Search for the cell housing the specified text and yield its [x, y] center coordinate. 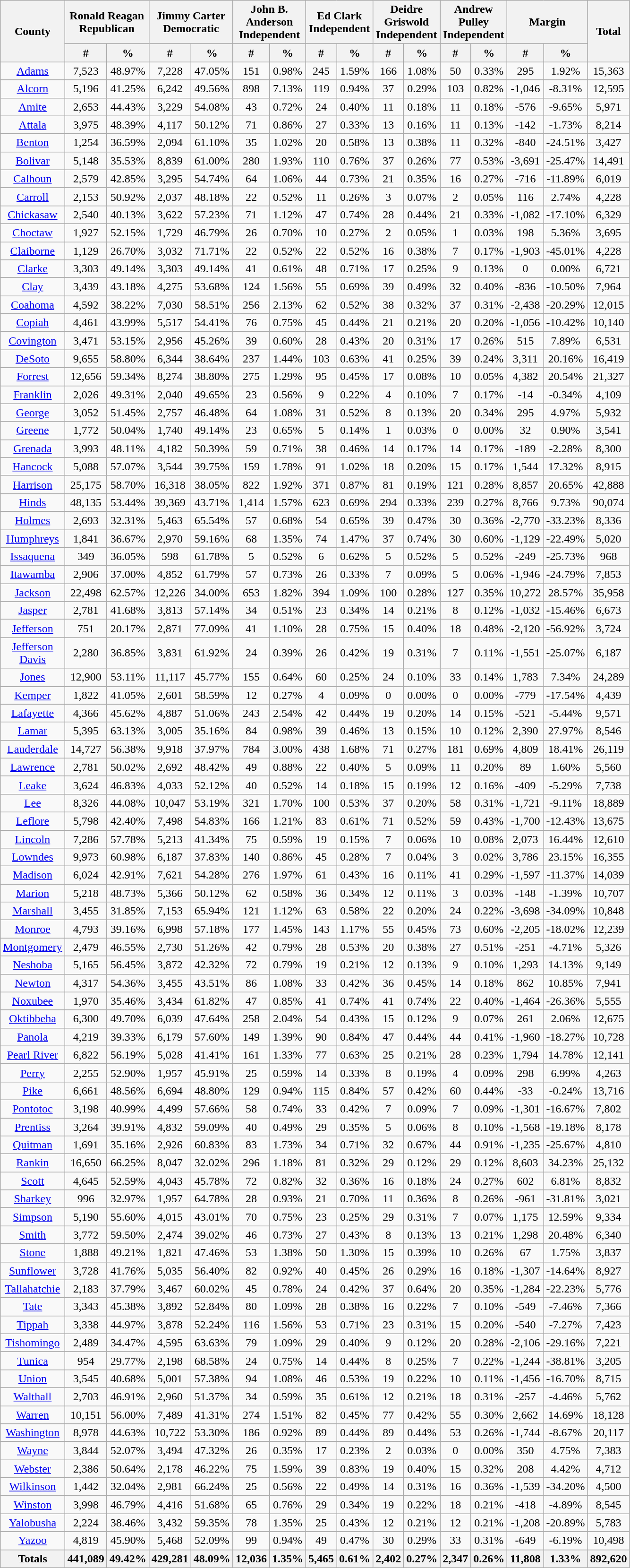
Choctaw [33, 233]
7,423 [608, 1325]
32.02% [212, 1163]
7,802 [608, 1109]
35,958 [608, 593]
35.46% [128, 1001]
-7.27% [566, 1325]
63.63% [212, 1343]
43.71% [212, 502]
0.90% [566, 431]
12,015 [608, 305]
31.85% [128, 911]
Chickasaw [33, 215]
Bolivar [33, 161]
14.13% [566, 965]
Humphreys [33, 538]
1.45% [287, 929]
61.00% [212, 161]
-22.23% [566, 1289]
-2.28% [566, 448]
Total [608, 31]
-14 [525, 395]
6,661 [86, 1091]
2.06% [566, 1019]
5,218 [86, 893]
6,300 [86, 1019]
36.59% [128, 143]
4,382 [525, 377]
274 [251, 1414]
32.04% [128, 1487]
3,872 [170, 965]
9,149 [608, 965]
0.85% [287, 1001]
36.85% [128, 653]
Panola [33, 1037]
Forrest [33, 377]
12,239 [608, 929]
41.31% [212, 1414]
-56.92% [566, 629]
Tate [33, 1307]
4,219 [86, 1037]
Jones [33, 677]
Lawrence [33, 767]
59.09% [212, 1127]
Union [33, 1378]
7,366 [608, 1307]
5,971 [608, 107]
54.74% [212, 179]
7,383 [608, 1451]
Covington [33, 341]
-18.27% [566, 1037]
996 [86, 1199]
Kemper [33, 695]
-24.51% [566, 143]
2,956 [170, 341]
63 [321, 911]
38.05% [212, 484]
48.80% [212, 1091]
349 [86, 557]
3,772 [86, 1235]
Grenada [33, 448]
3,786 [525, 857]
0.62% [355, 557]
1,414 [251, 502]
DeSoto [33, 359]
208 [525, 1469]
3,724 [608, 629]
8,336 [608, 520]
31 [321, 413]
60.02% [212, 1289]
243 [251, 713]
968 [608, 557]
20.54% [566, 377]
10,707 [608, 893]
51.06% [212, 713]
-1,046 [525, 89]
Neshoba [33, 965]
9,973 [86, 857]
-17.10% [566, 215]
60.83% [212, 1145]
2,692 [170, 767]
48.42% [212, 767]
294 [388, 502]
Lafayette [33, 713]
5.36% [566, 233]
4,852 [170, 575]
151 [251, 71]
37.97% [212, 749]
65.94% [212, 911]
1.75% [566, 1253]
1.60% [566, 767]
159 [251, 466]
-716 [525, 179]
53.19% [212, 803]
Andrew PulleyIndependent [474, 22]
5,517 [170, 323]
Wayne [33, 1451]
4,595 [170, 1343]
57.66% [212, 1109]
45.38% [128, 1307]
7,964 [608, 287]
4,033 [170, 785]
-22.49% [566, 538]
57.18% [212, 929]
2,662 [525, 1414]
-1,082 [525, 215]
Alcorn [33, 89]
-3,698 [525, 911]
56.45% [128, 965]
-19.18% [566, 1127]
9,918 [170, 749]
8,178 [608, 1127]
-25.67% [566, 1145]
45.78% [212, 1181]
14,039 [608, 875]
7,153 [170, 911]
52.24% [212, 1325]
Smith [33, 1235]
57.23% [212, 215]
-1,456 [525, 1378]
57.60% [212, 1037]
3,467 [170, 1289]
48.97% [128, 71]
-148 [525, 893]
5,366 [170, 893]
-1.73% [566, 125]
26,119 [608, 749]
Tishomingo [33, 1343]
20.16% [566, 359]
5,148 [86, 161]
-25.07% [566, 653]
Carroll [33, 197]
63.13% [128, 731]
57.38% [212, 1378]
3,005 [170, 731]
28.57% [566, 593]
198 [525, 233]
14,491 [608, 161]
16,650 [86, 1163]
53.11% [128, 677]
143 [321, 929]
70 [251, 1217]
7,221 [608, 1343]
3,264 [86, 1127]
Harrison [33, 484]
38.64% [212, 359]
6,998 [170, 929]
-33.23% [566, 520]
-576 [525, 107]
Madison [33, 875]
47.05% [212, 71]
45.26% [212, 341]
0.41% [489, 1037]
119 [321, 89]
14.69% [566, 1414]
58.70% [128, 484]
Pontotoc [33, 1109]
1,442 [86, 1487]
4,015 [170, 1217]
1,783 [525, 677]
Sharkey [33, 1199]
1.57% [287, 502]
12,610 [608, 839]
49.21% [128, 1253]
2,386 [86, 1469]
52.84% [212, 1307]
Lincoln [33, 839]
42.91% [128, 875]
-1,744 [525, 1433]
42,888 [608, 484]
261 [525, 1019]
1,927 [86, 233]
48,135 [86, 502]
1,970 [86, 1001]
3,545 [86, 1378]
56.38% [128, 749]
Perry [33, 1073]
23.15% [566, 857]
1.38% [287, 1253]
4,182 [170, 448]
37.00% [128, 575]
822 [251, 484]
2,479 [86, 947]
53.30% [212, 1433]
2,757 [170, 413]
Scott [33, 1181]
Marshall [33, 911]
8,915 [608, 466]
350 [525, 1451]
898 [251, 89]
0.91% [489, 1145]
9,571 [608, 713]
6,242 [170, 89]
-25.73% [566, 557]
2,906 [86, 575]
256 [251, 305]
43.99% [128, 323]
37.79% [128, 1289]
-10.50% [566, 287]
John B. AndersonIndependent [269, 22]
-1,284 [525, 1289]
-34.20% [566, 1487]
12,656 [86, 377]
4,832 [170, 1127]
53.15% [128, 341]
24,289 [608, 677]
Lowndes [33, 857]
245 [321, 71]
Adams [33, 71]
-4.71% [566, 947]
8,545 [608, 1505]
-1,032 [525, 611]
46.91% [128, 1396]
12.59% [566, 1217]
58.80% [128, 359]
275 [251, 377]
-15.46% [566, 611]
2,703 [86, 1396]
-1,056 [525, 323]
10,728 [608, 1037]
3,439 [86, 287]
Jimmy CarterDemocratic [191, 22]
48.11% [128, 448]
39.91% [128, 1127]
6.99% [566, 1073]
49.31% [128, 395]
6 [321, 557]
8,326 [86, 803]
48.18% [212, 197]
12,675 [608, 1019]
40.68% [128, 1378]
2.04% [287, 1019]
3,544 [170, 466]
Tunica [33, 1361]
95 [321, 377]
6,340 [608, 1235]
Ed ClarkIndependent [340, 22]
0.68% [287, 520]
56.40% [212, 1271]
161 [251, 1055]
-1,307 [525, 1271]
-2,770 [525, 520]
1.82% [287, 593]
-1,208 [525, 1523]
74 [321, 538]
54.28% [212, 875]
-16.67% [566, 1109]
8,839 [170, 161]
12,595 [608, 89]
3,427 [608, 143]
-31.81% [566, 1199]
5,196 [86, 89]
1.93% [287, 161]
3,432 [170, 1523]
3,205 [608, 1361]
4,366 [86, 713]
25,175 [86, 484]
Issaquena [33, 557]
66.24% [212, 1487]
52.59% [128, 1181]
6,694 [170, 1091]
Lee [33, 803]
1.44% [287, 359]
-1,129 [525, 538]
1,740 [170, 431]
Oktibbeha [33, 1019]
21,327 [608, 377]
1.78% [287, 466]
2,040 [170, 395]
1.10% [287, 629]
-2,205 [525, 929]
6,039 [170, 1019]
-6.19% [566, 1541]
-1,960 [525, 1037]
46.55% [128, 947]
3,434 [170, 1001]
2,653 [86, 107]
60.98% [128, 857]
-11.89% [566, 179]
4,645 [86, 1181]
Wilkinson [33, 1487]
7,489 [170, 1414]
14,727 [86, 749]
4,439 [608, 695]
17.32% [566, 466]
9,655 [86, 359]
Jasper [33, 611]
Quitman [33, 1145]
59.16% [212, 538]
515 [525, 341]
7,523 [86, 71]
4,499 [170, 1109]
2,579 [86, 179]
1.29% [287, 377]
4,461 [86, 323]
59.35% [212, 1523]
20.17% [128, 629]
124 [251, 287]
-257 [525, 1396]
298 [525, 1073]
8,603 [525, 1163]
64.78% [212, 1199]
45.91% [212, 1073]
4,275 [170, 287]
-1,700 [525, 821]
Jefferson [33, 629]
2,347 [455, 1559]
181 [455, 749]
Attala [33, 125]
52.15% [128, 233]
38.46% [128, 1523]
-2,106 [525, 1343]
751 [86, 629]
52.09% [212, 1541]
78 [251, 1523]
34.23% [566, 1163]
5,001 [170, 1378]
0.88% [287, 767]
5,088 [86, 466]
5,468 [170, 1541]
Noxubee [33, 1001]
54.08% [212, 107]
39.33% [128, 1037]
50.02% [128, 767]
26.70% [128, 251]
16,419 [608, 359]
91 [321, 466]
Jefferson Davis [33, 653]
5,395 [86, 731]
-0.34% [566, 395]
Walthall [33, 1396]
-418 [525, 1505]
45.77% [212, 677]
61.10% [212, 143]
-8.67% [566, 1433]
13,716 [608, 1091]
6,019 [608, 179]
16,355 [608, 857]
65.54% [212, 520]
110 [321, 161]
5,020 [608, 538]
2,094 [170, 143]
32.31% [128, 520]
1,691 [86, 1145]
-11.37% [566, 875]
186 [251, 1433]
Winston [33, 1505]
18.41% [566, 749]
1,794 [525, 1055]
-14.64% [566, 1271]
1.97% [287, 875]
44.43% [128, 107]
-18.02% [566, 929]
Lauderdale [33, 749]
784 [251, 749]
4,317 [86, 983]
3,021 [608, 1199]
1.73% [287, 1145]
3,343 [86, 1307]
1.17% [355, 929]
3,295 [170, 179]
50.92% [128, 197]
49.70% [128, 1019]
5,560 [608, 767]
0.87% [355, 484]
38.80% [212, 377]
Sunflower [33, 1271]
2,037 [170, 197]
140 [251, 857]
5,776 [608, 1289]
3,622 [170, 215]
58.59% [212, 695]
7,738 [608, 785]
0.48% [489, 629]
Hancock [33, 466]
48.09% [212, 1559]
-25.47% [566, 161]
56.19% [128, 1055]
-2,438 [525, 305]
7,621 [170, 875]
321 [251, 803]
3,624 [86, 785]
394 [321, 593]
296 [251, 1163]
10,151 [86, 1414]
4,263 [608, 1073]
46.22% [212, 1469]
-189 [525, 448]
-20.29% [566, 305]
2.74% [566, 197]
239 [455, 502]
44.63% [128, 1433]
3,471 [86, 341]
8,832 [608, 1181]
2.13% [287, 305]
58.51% [212, 305]
2,402 [388, 1559]
-1,235 [525, 1145]
7,228 [170, 71]
2,224 [86, 1523]
-7.46% [566, 1307]
280 [251, 161]
1.30% [355, 1253]
51.37% [212, 1396]
6,673 [608, 611]
84 [251, 731]
20,117 [608, 1433]
Clay [33, 287]
0.72% [287, 107]
61.79% [212, 575]
Yalobusha [33, 1523]
1.70% [287, 803]
41.68% [128, 611]
3,993 [86, 448]
115 [321, 1091]
12,036 [251, 1559]
-2,120 [525, 629]
-34.09% [566, 911]
George [33, 413]
177 [251, 929]
10,140 [608, 323]
50.39% [212, 448]
3,052 [86, 413]
258 [251, 1019]
65 [251, 1505]
2,960 [170, 1396]
-1,301 [525, 1109]
1.21% [287, 821]
-0.24% [566, 1091]
-1,539 [525, 1487]
61.92% [212, 653]
52.07% [128, 1451]
1,822 [86, 695]
2,601 [170, 695]
0.78% [287, 1289]
41.25% [128, 89]
52.90% [128, 1073]
12,226 [170, 593]
602 [525, 1181]
Jackson [33, 593]
6.81% [566, 1181]
61.78% [212, 557]
32.97% [128, 1199]
5,798 [86, 821]
-521 [525, 713]
39.16% [128, 929]
0.04% [422, 857]
-249 [525, 557]
5,463 [170, 520]
3,813 [170, 611]
3.00% [287, 749]
Totals [33, 1559]
5,932 [608, 413]
49.56% [212, 89]
4,887 [170, 713]
9,334 [608, 1217]
4,793 [86, 929]
10,722 [170, 1433]
-840 [525, 143]
Warren [33, 1414]
55.60% [128, 1217]
48.39% [128, 125]
4.42% [566, 1469]
59.50% [128, 1235]
3,695 [608, 233]
Marion [33, 893]
90 [321, 1037]
2,730 [170, 947]
1,175 [525, 1217]
-10.42% [566, 323]
6,822 [86, 1055]
27.97% [566, 731]
77.09% [212, 629]
16.44% [566, 839]
Newton [33, 983]
61.82% [212, 1001]
1,841 [86, 538]
41.05% [128, 695]
-24.79% [566, 575]
276 [251, 875]
-16.70% [566, 1378]
Tallahatchie [33, 1289]
4.97% [566, 413]
46.48% [212, 413]
7,853 [608, 575]
73 [455, 929]
Margin [547, 22]
11,117 [170, 677]
County [33, 31]
Tippah [33, 1325]
54.36% [128, 983]
4,712 [608, 1469]
61 [321, 875]
49.42% [128, 1559]
4,500 [608, 1487]
Benton [33, 143]
653 [251, 593]
7,286 [86, 839]
0.02% [489, 857]
Ronald ReaganRepublican [107, 22]
5,028 [170, 1055]
50.64% [128, 1469]
6,531 [608, 341]
76 [251, 323]
2,390 [525, 731]
4,819 [86, 1541]
0.93% [287, 1199]
Webster [33, 1469]
6,344 [170, 359]
8,927 [608, 1271]
2,073 [525, 839]
2,926 [170, 1145]
1,544 [525, 466]
48.73% [128, 893]
Calhoun [33, 179]
5,165 [86, 965]
1,888 [86, 1253]
7,941 [608, 983]
68 [251, 538]
36.05% [128, 557]
1.18% [287, 1163]
Simpson [33, 1217]
2,183 [86, 1289]
1,129 [86, 251]
-5.44% [566, 713]
44.97% [128, 1325]
429,281 [170, 1559]
3,975 [86, 125]
3,844 [86, 1451]
8,766 [525, 502]
Washington [33, 1433]
8,274 [170, 377]
-9.11% [566, 803]
-1,597 [525, 875]
2,540 [86, 215]
39,369 [170, 502]
-1,946 [525, 575]
42.85% [128, 179]
35.53% [128, 161]
-4.46% [566, 1396]
1.68% [355, 749]
-1,244 [525, 1361]
41.76% [128, 1271]
5,762 [608, 1396]
57.07% [128, 466]
3,831 [170, 653]
8,857 [525, 484]
5,555 [608, 1001]
892,620 [608, 1559]
11,808 [525, 1559]
623 [321, 502]
66.25% [128, 1163]
12,141 [608, 1055]
-1,903 [525, 251]
Pearl River [33, 1055]
2,198 [170, 1361]
Leake [33, 785]
7.13% [287, 89]
-549 [525, 1307]
43.51% [212, 983]
2,153 [86, 197]
2,981 [170, 1487]
441,089 [86, 1559]
Coahoma [33, 305]
5,190 [86, 1217]
8,300 [608, 448]
2,255 [86, 1073]
7.89% [566, 341]
3,837 [608, 1253]
Deidre GriswoldIndependent [407, 22]
1.39% [287, 1037]
1,293 [525, 965]
1,298 [525, 1235]
-409 [525, 785]
18,128 [608, 1414]
41.34% [212, 839]
4,810 [608, 1145]
68.58% [212, 1361]
0.83% [355, 1469]
57.14% [212, 611]
155 [251, 677]
129 [251, 1091]
Monroe [33, 929]
45.62% [128, 713]
-45.01% [566, 251]
20.65% [566, 484]
862 [525, 983]
53.68% [212, 287]
54.83% [212, 821]
56.00% [128, 1414]
1.06% [287, 179]
42.32% [212, 965]
Prentiss [33, 1127]
40.13% [128, 215]
127 [455, 593]
79 [251, 1343]
7,030 [170, 305]
149 [251, 1037]
22,498 [86, 593]
10,272 [525, 593]
2,280 [86, 653]
-1,464 [525, 1001]
53.44% [128, 502]
2,178 [170, 1469]
Pike [33, 1091]
Leflore [33, 821]
3,198 [86, 1109]
43.18% [128, 287]
16,318 [170, 484]
Montgomery [33, 947]
6,721 [608, 269]
94 [251, 1378]
5,035 [170, 1271]
-142 [525, 125]
-779 [525, 695]
34.47% [128, 1343]
0.24% [489, 359]
598 [170, 557]
8,047 [170, 1163]
52.12% [212, 785]
47.64% [212, 1019]
80 [251, 1307]
2,489 [86, 1343]
54.41% [212, 323]
10.85% [566, 983]
48 [321, 269]
2,693 [86, 520]
57.78% [128, 839]
-4.89% [566, 1505]
25,132 [608, 1163]
3,494 [170, 1451]
67 [525, 1253]
1.47% [355, 538]
Rankin [33, 1163]
40.99% [128, 1109]
Franklin [33, 395]
37.83% [212, 857]
2,474 [170, 1235]
-5.29% [566, 785]
10,848 [608, 911]
8,978 [86, 1433]
Greene [33, 431]
7,498 [170, 821]
5,465 [321, 1559]
3,032 [170, 251]
0.30% [489, 1414]
-20.89% [566, 1523]
42.40% [128, 821]
4,416 [170, 1505]
43.01% [212, 1217]
1,772 [86, 431]
45.90% [128, 1541]
-1,721 [525, 803]
20.48% [566, 1235]
-961 [525, 1199]
-1,551 [525, 653]
Hinds [33, 502]
15,363 [608, 71]
Lamar [33, 731]
-8.31% [566, 89]
Clarke [33, 269]
Amite [33, 107]
51.68% [212, 1505]
4,117 [170, 125]
438 [321, 749]
2.54% [287, 713]
3,311 [525, 359]
14.78% [566, 1055]
Copiah [33, 323]
4,043 [170, 1181]
2,026 [86, 395]
Yazoo [33, 1541]
3,338 [86, 1325]
-3,691 [525, 161]
6,024 [86, 875]
36.67% [128, 538]
86 [251, 983]
8,214 [608, 125]
-29.16% [566, 1343]
8,715 [608, 1378]
3,229 [170, 107]
6,329 [608, 215]
237 [251, 359]
3,728 [86, 1271]
47.46% [212, 1253]
39.02% [212, 1235]
-33 [525, 1091]
90,074 [608, 502]
1,821 [170, 1253]
51.45% [128, 413]
38.22% [128, 305]
7.34% [566, 677]
-649 [525, 1541]
49.65% [212, 395]
-38.81% [566, 1361]
-17.54% [566, 695]
9.73% [566, 502]
62.57% [128, 593]
2,970 [170, 538]
3,878 [170, 1325]
41.41% [212, 1055]
39.75% [212, 466]
47.32% [212, 1451]
46.83% [128, 785]
954 [86, 1361]
10,498 [608, 1541]
-1.39% [566, 893]
-26.36% [566, 1001]
-540 [525, 1325]
43 [251, 107]
8,546 [608, 731]
4,109 [608, 395]
18,889 [608, 803]
3,892 [170, 1307]
-836 [525, 287]
-1,568 [525, 1127]
Itawamba [33, 575]
1.51% [287, 1414]
Stone [33, 1253]
1,254 [86, 143]
59.34% [128, 377]
4.75% [566, 1451]
5,783 [608, 1523]
99 [251, 1541]
-12.43% [566, 821]
13,675 [608, 821]
34.00% [212, 593]
3,998 [86, 1505]
5,213 [170, 839]
50.04% [128, 431]
4,809 [525, 749]
51.26% [212, 947]
-9.65% [566, 107]
4,592 [86, 305]
3,541 [608, 431]
44.08% [128, 803]
1,729 [170, 233]
Holmes [33, 520]
0.67% [422, 1145]
12,900 [86, 677]
29.77% [128, 1361]
71.71% [212, 251]
2,871 [170, 629]
Claiborne [33, 251]
-251 [525, 947]
371 [321, 484]
10,047 [170, 803]
5,326 [608, 947]
6,179 [170, 1037]
48.56% [128, 1091]
